Return the (X, Y) coordinate for the center point of the cell that contains the specified text.  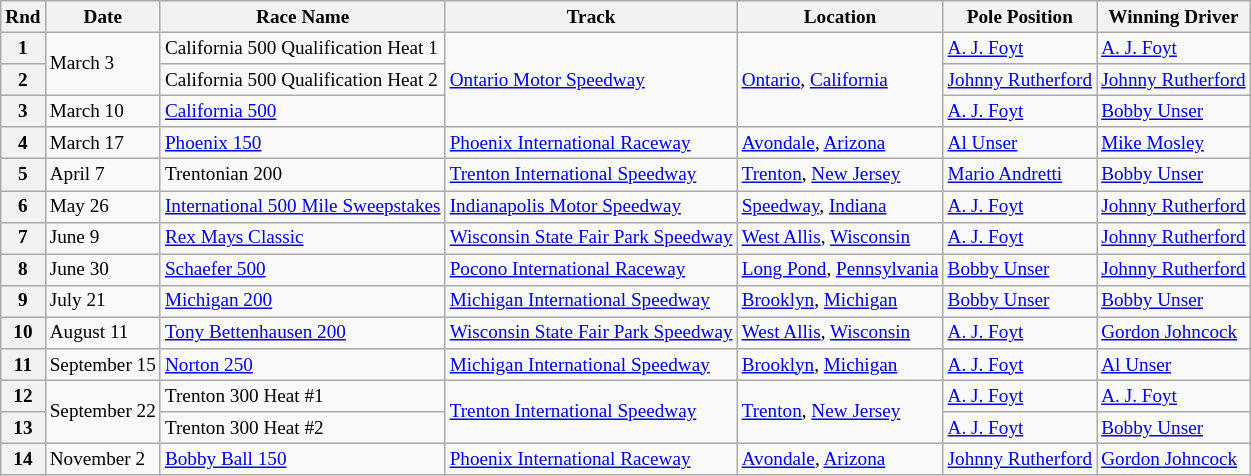
12 (23, 396)
California 500 Qualification Heat 1 (302, 48)
Rex Mays Classic (302, 238)
8 (23, 270)
Trenton 300 Heat #2 (302, 428)
May 26 (102, 206)
Rnd (23, 17)
March 10 (102, 111)
April 7 (102, 175)
14 (23, 460)
June 9 (102, 238)
July 21 (102, 301)
Long Pond, Pennsylvania (840, 270)
5 (23, 175)
Mario Andretti (1020, 175)
March 17 (102, 143)
Norton 250 (302, 365)
Mike Mosley (1174, 143)
Speedway, Indiana (840, 206)
Winning Driver (1174, 17)
7 (23, 238)
International 500 Mile Sweepstakes (302, 206)
California 500 (302, 111)
4 (23, 143)
Pole Position (1020, 17)
August 11 (102, 333)
California 500 Qualification Heat 2 (302, 80)
Date (102, 17)
September 22 (102, 412)
Phoenix 150 (302, 143)
Trenton 300 Heat #1 (302, 396)
2 (23, 80)
Bobby Ball 150 (302, 460)
March 3 (102, 64)
Race Name (302, 17)
10 (23, 333)
Track (591, 17)
June 30 (102, 270)
9 (23, 301)
Schaefer 500 (302, 270)
1 (23, 48)
Location (840, 17)
September 15 (102, 365)
3 (23, 111)
13 (23, 428)
Ontario, California (840, 80)
November 2 (102, 460)
6 (23, 206)
Indianapolis Motor Speedway (591, 206)
11 (23, 365)
Ontario Motor Speedway (591, 80)
Trentonian 200 (302, 175)
Pocono International Raceway (591, 270)
Tony Bettenhausen 200 (302, 333)
Michigan 200 (302, 301)
